Locate the cell with the specified text and output its [X, Y] center coordinate. 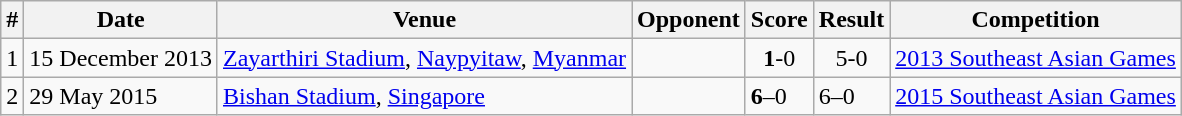
Competition [1036, 20]
Bishan Stadium, Singapore [424, 96]
Venue [424, 20]
2015 Southeast Asian Games [1036, 96]
Zayarthiri Stadium, Naypyitaw, Myanmar [424, 58]
1-0 [779, 58]
2013 Southeast Asian Games [1036, 58]
Opponent [689, 20]
# [12, 20]
5-0 [851, 58]
15 December 2013 [121, 58]
29 May 2015 [121, 96]
Result [851, 20]
2 [12, 96]
Date [121, 20]
Score [779, 20]
1 [12, 58]
